From the cell containing the given text, extract its center point as (X, Y) coordinate. 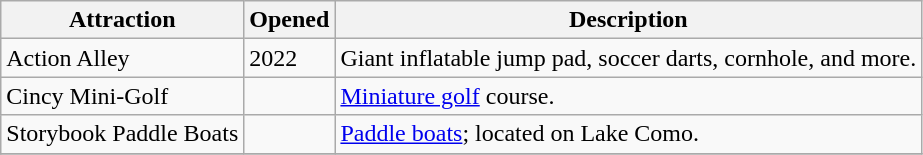
2022 (290, 58)
Miniature golf course. (628, 96)
Giant inflatable jump pad, soccer darts, cornhole, and more. (628, 58)
Action Alley (122, 58)
Paddle boats; located on Lake Como. (628, 134)
Attraction (122, 20)
Storybook Paddle Boats (122, 134)
Description (628, 20)
Opened (290, 20)
Cincy Mini-Golf (122, 96)
